Locate the cell with the specified text and output its [x, y] center coordinate. 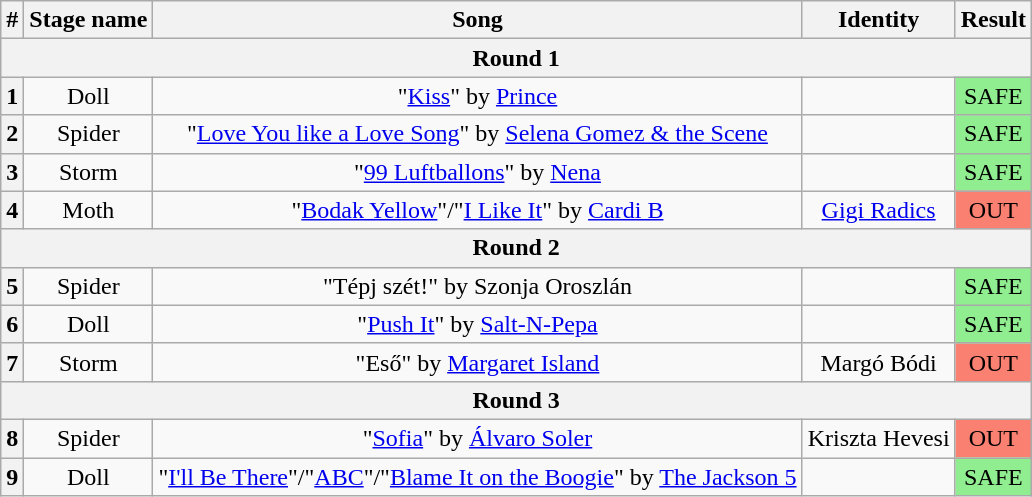
"Sofia" by Álvaro Soler [478, 438]
"Tépj szét!" by Szonja Oroszlán [478, 286]
Result [993, 20]
1 [12, 96]
"Love You like a Love Song" by Selena Gomez & the Scene [478, 134]
"Kiss" by Prince [478, 96]
Gigi Radics [878, 210]
Margó Bódi [878, 362]
2 [12, 134]
"Eső" by Margaret Island [478, 362]
Stage name [88, 20]
"Push It" by Salt-N-Pepa [478, 324]
Kriszta Hevesi [878, 438]
9 [12, 477]
7 [12, 362]
8 [12, 438]
4 [12, 210]
"99 Luftballons" by Nena [478, 172]
Round 3 [516, 400]
Round 2 [516, 248]
Moth [88, 210]
# [12, 20]
3 [12, 172]
Identity [878, 20]
6 [12, 324]
Song [478, 20]
"Bodak Yellow"/"I Like It" by Cardi B [478, 210]
"I'll Be There"/"ABC"/"Blame It on the Boogie" by The Jackson 5 [478, 477]
5 [12, 286]
Round 1 [516, 58]
